Detect which cell encompasses the target text, then output its (X, Y) center coordinate. 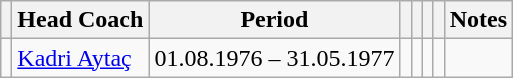
Period (274, 20)
Kadri Aytaç (80, 58)
Head Coach (80, 20)
Notes (478, 20)
01.08.1976 – 31.05.1977 (274, 58)
